Detect which cell encompasses the target text, then output its (x, y) center coordinate. 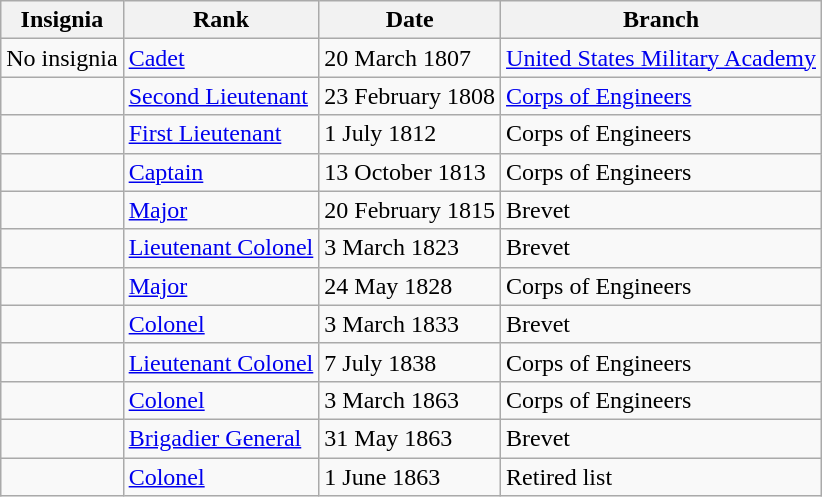
No insignia (62, 58)
20 March 1807 (410, 58)
Cadet (221, 58)
Brigadier General (221, 438)
Insignia (62, 20)
3 March 1823 (410, 248)
Retired list (662, 477)
First Lieutenant (221, 134)
3 March 1863 (410, 400)
23 February 1808 (410, 96)
7 July 1838 (410, 362)
1 June 1863 (410, 477)
Date (410, 20)
13 October 1813 (410, 172)
20 February 1815 (410, 210)
1 July 1812 (410, 134)
Second Lieutenant (221, 96)
31 May 1863 (410, 438)
3 March 1833 (410, 324)
Captain (221, 172)
24 May 1828 (410, 286)
Rank (221, 20)
United States Military Academy (662, 58)
Branch (662, 20)
